Determine the [x, y] coordinate at the center of the cell enclosing the given text.  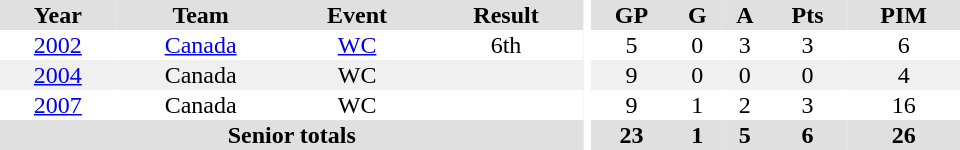
2004 [58, 75]
23 [631, 135]
G [698, 15]
Pts [808, 15]
16 [904, 105]
PIM [904, 15]
6th [506, 45]
Team [201, 15]
Year [58, 15]
GP [631, 15]
26 [904, 135]
2007 [58, 105]
2002 [58, 45]
4 [904, 75]
A [745, 15]
2 [745, 105]
Result [506, 15]
Event [358, 15]
Senior totals [292, 135]
